Locate the cell with the specified text and output its (X, Y) center coordinate. 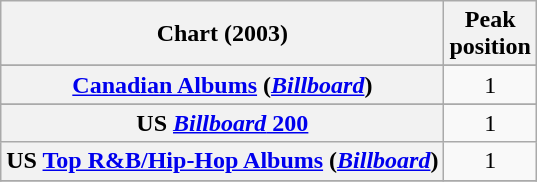
US Top R&B/Hip-Hop Albums (Billboard) (222, 161)
Peakposition (490, 34)
Canadian Albums (Billboard) (222, 85)
US Billboard 200 (222, 123)
Chart (2003) (222, 34)
